Scan for the cell matching the given text and deliver its [x, y] coordinate at center. 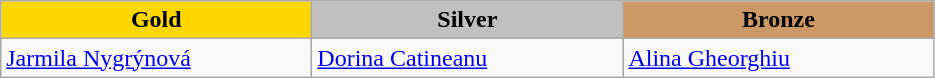
Dorina Catineanu [468, 58]
Bronze [778, 20]
Gold [156, 20]
Silver [468, 20]
Jarmila Nygrýnová [156, 58]
Alina Gheorghiu [778, 58]
